Determine the (X, Y) coordinate at the center of the cell enclosing the given text.  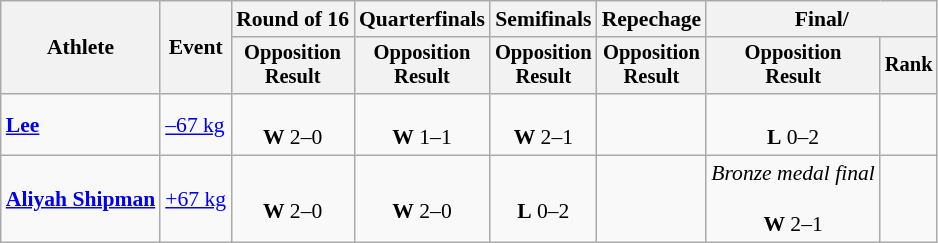
Event (196, 48)
Aliyah Shipman (80, 200)
–67 kg (196, 124)
Quarterfinals (422, 19)
Lee (80, 124)
Semifinals (544, 19)
W 2–1 (544, 124)
Round of 16 (292, 19)
Athlete (80, 48)
Final/ (822, 19)
+67 kg (196, 200)
Rank (909, 66)
Repechage (652, 19)
W 1–1 (422, 124)
Bronze medal finalW 2–1 (793, 200)
